Return [x, y] of the center of cell containing provided text 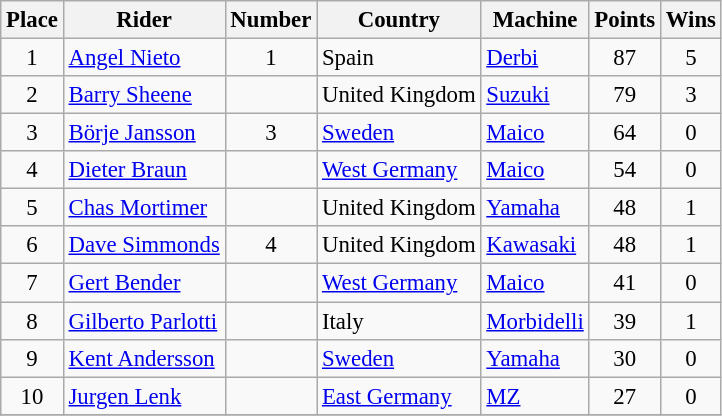
7 [32, 283]
6 [32, 245]
Kent Andersson [144, 358]
MZ [535, 396]
Morbidelli [535, 321]
9 [32, 358]
8 [32, 321]
2 [32, 95]
Dieter Braun [144, 170]
Börje Jansson [144, 133]
Rider [144, 20]
Kawasaki [535, 245]
Points [624, 20]
Gert Bender [144, 283]
Number [271, 20]
Jurgen Lenk [144, 396]
Italy [399, 321]
East Germany [399, 396]
30 [624, 358]
Chas Mortimer [144, 208]
Suzuki [535, 95]
41 [624, 283]
Country [399, 20]
64 [624, 133]
79 [624, 95]
Gilberto Parlotti [144, 321]
Derbi [535, 58]
87 [624, 58]
27 [624, 396]
Place [32, 20]
39 [624, 321]
Wins [690, 20]
Angel Nieto [144, 58]
Barry Sheene [144, 95]
10 [32, 396]
Dave Simmonds [144, 245]
Machine [535, 20]
Spain [399, 58]
54 [624, 170]
